Provide the [x, y] coordinate of the cell's center where the given text is located.  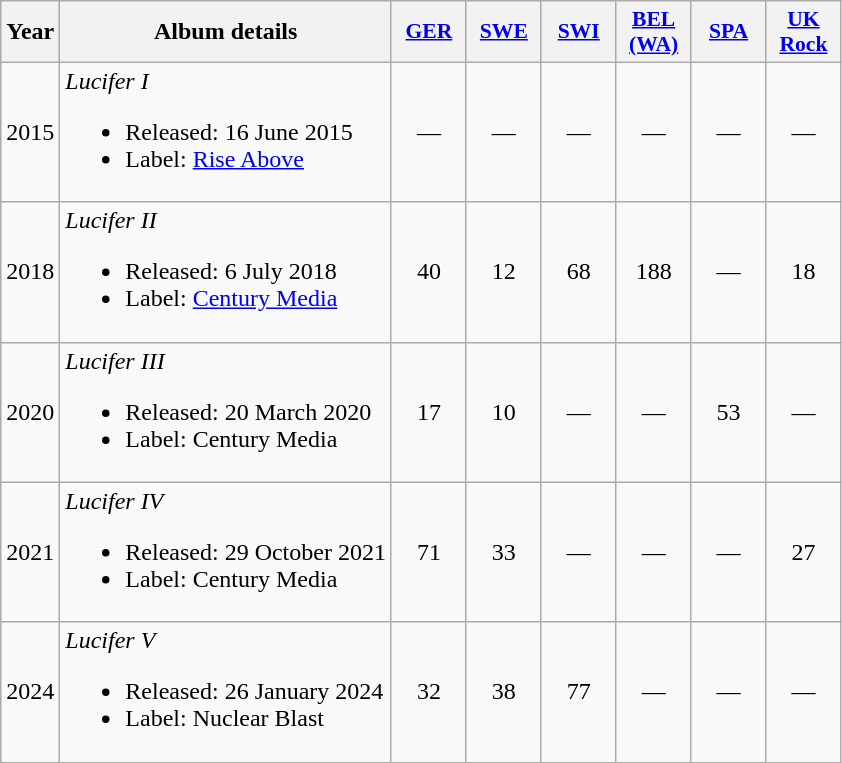
2024 [30, 692]
17 [428, 412]
Lucifer IIIReleased: 20 March 2020Label: Century Media [226, 412]
BEL(WA) [654, 32]
SWE [504, 32]
40 [428, 272]
10 [504, 412]
Year [30, 32]
68 [578, 272]
2015 [30, 132]
Lucifer IReleased: 16 June 2015Label: Rise Above [226, 132]
2018 [30, 272]
27 [804, 552]
Lucifer IIReleased: 6 July 2018Label: Century Media [226, 272]
38 [504, 692]
2021 [30, 552]
71 [428, 552]
18 [804, 272]
53 [728, 412]
33 [504, 552]
Lucifer VReleased: 26 January 2024Label: Nuclear Blast [226, 692]
UKRock [804, 32]
Album details [226, 32]
2020 [30, 412]
32 [428, 692]
SPA [728, 32]
Lucifer IVReleased: 29 October 2021Label: Century Media [226, 552]
GER [428, 32]
12 [504, 272]
SWI [578, 32]
188 [654, 272]
77 [578, 692]
